For the text-containing cell, return its midpoint in (X, Y) coordinate format. 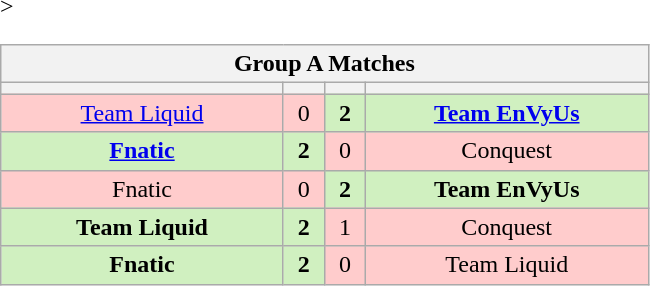
Group A Matches (324, 64)
1 (344, 227)
